Pinpoint the cell where the given text exists, returning its (x, y) midpoint coordinate. 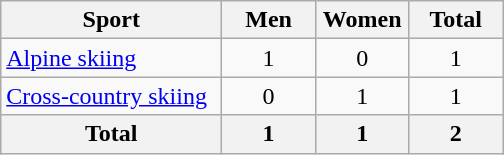
Cross-country skiing (112, 96)
Sport (112, 20)
Alpine skiing (112, 58)
Women (362, 20)
2 (456, 134)
Men (269, 20)
